Pinpoint the cell where the given text exists, returning its [x, y] midpoint coordinate. 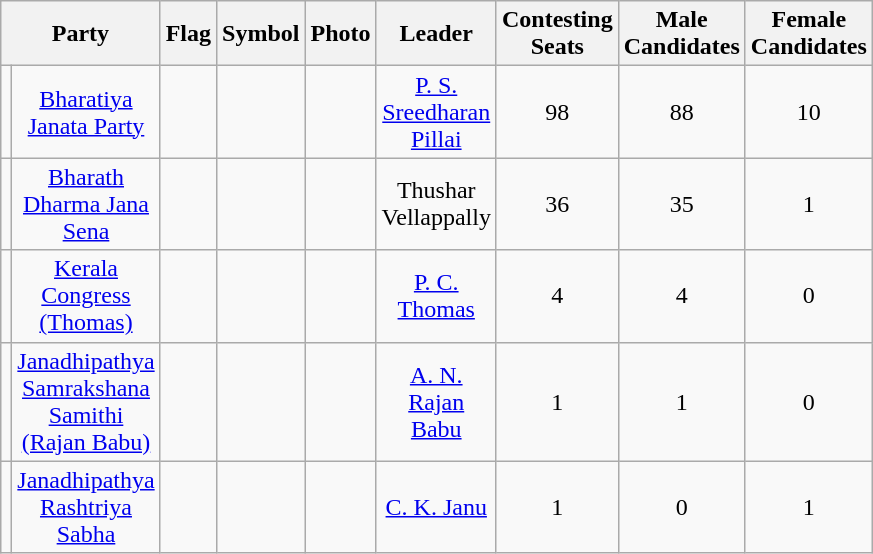
Contesting Seats [557, 34]
Female Candidates [808, 34]
10 [808, 112]
P. S. Sreedharan Pillai [436, 112]
Male Candidates [682, 34]
Leader [436, 34]
Photo [340, 34]
Kerala Congress (Thomas) [86, 296]
Bharath Dharma Jana Sena [86, 204]
P. C. Thomas [436, 296]
35 [682, 204]
Flag [188, 34]
Symbol [261, 34]
A. N. Rajan Babu [436, 402]
Janadhipathya Rashtriya Sabha [86, 507]
Thushar Vellappally [436, 204]
C. K. Janu [436, 507]
88 [682, 112]
Janadhipathya Samrakshana Samithi (Rajan Babu) [86, 402]
98 [557, 112]
Party [80, 34]
36 [557, 204]
Bharatiya Janata Party [86, 112]
